Provide the (x, y) coordinate of the cell's center where the given text is located.  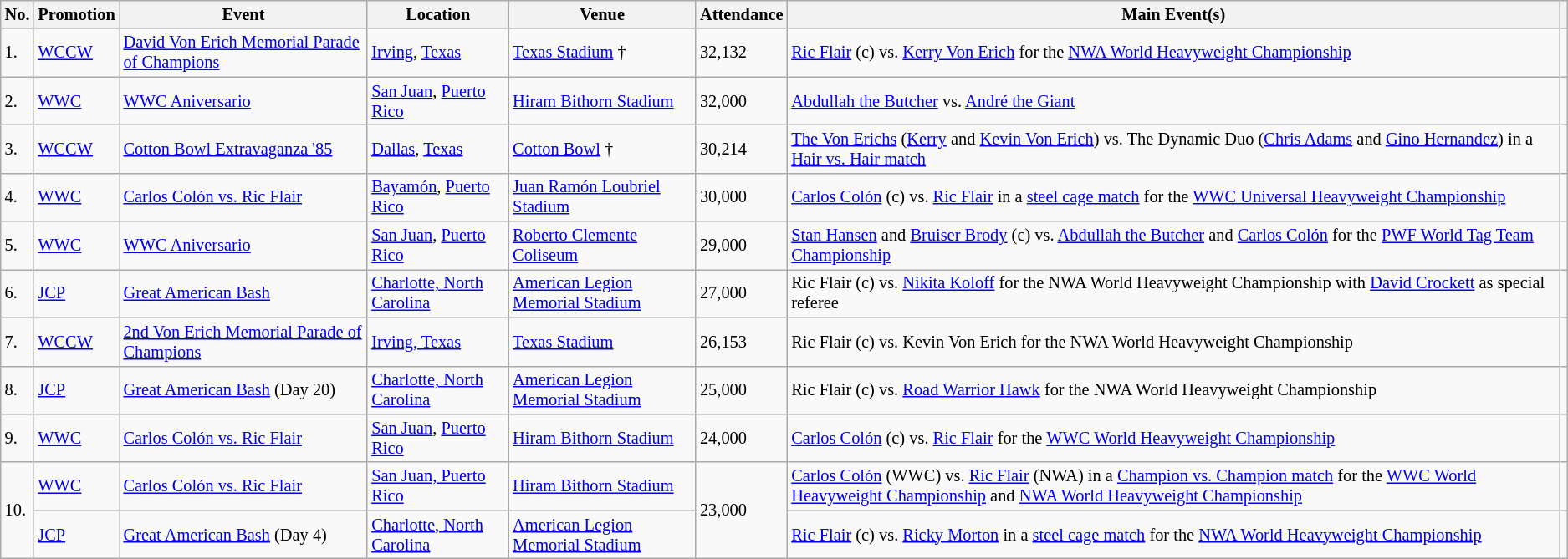
Ric Flair (c) vs. Kevin Von Erich for the NWA World Heavyweight Championship (1173, 342)
10. (18, 510)
Roberto Clemente Coliseum (602, 246)
27,000 (741, 293)
No. (18, 14)
Stan Hansen and Bruiser Brody (c) vs. Abdullah the Butcher and Carlos Colón for the PWF World Tag Team Championship (1173, 246)
9. (18, 438)
Ric Flair (c) vs. Nikita Koloff for the NWA World Heavyweight Championship with David Crockett as special referee (1173, 293)
Great American Bash (Day 20) (244, 390)
Ric Flair (c) vs. Ricky Morton in a steel cage match for the NWA World Heavyweight Championship (1173, 535)
4. (18, 197)
Venue (602, 14)
Attendance (741, 14)
2. (18, 101)
Location (438, 14)
32,000 (741, 101)
30,000 (741, 197)
Cotton Bowl Extravaganza '85 (244, 149)
Ric Flair (c) vs. Kerry Von Erich for the NWA World Heavyweight Championship (1173, 53)
Promotion (76, 14)
David Von Erich Memorial Parade of Champions (244, 53)
Carlos Colón (c) vs. Ric Flair in a steel cage match for the WWC Universal Heavyweight Championship (1173, 197)
Abdullah the Butcher vs. André the Giant (1173, 101)
Dallas, Texas (438, 149)
30,214 (741, 149)
Texas Stadium (602, 342)
Cotton Bowl † (602, 149)
Bayamón, Puerto Rico (438, 197)
The Von Erichs (Kerry and Kevin Von Erich) vs. The Dynamic Duo (Chris Adams and Gino Hernandez) in a Hair vs. Hair match (1173, 149)
7. (18, 342)
Texas Stadium † (602, 53)
5. (18, 246)
Juan Ramón Loubriel Stadium (602, 197)
8. (18, 390)
Great American Bash (244, 293)
1. (18, 53)
Carlos Colón (c) vs. Ric Flair for the WWC World Heavyweight Championship (1173, 438)
3. (18, 149)
29,000 (741, 246)
24,000 (741, 438)
Event (244, 14)
6. (18, 293)
23,000 (741, 510)
32,132 (741, 53)
Ric Flair (c) vs. Road Warrior Hawk for the NWA World Heavyweight Championship (1173, 390)
Main Event(s) (1173, 14)
25,000 (741, 390)
26,153 (741, 342)
2nd Von Erich Memorial Parade of Champions (244, 342)
Great American Bash (Day 4) (244, 535)
